From the cell containing the given text, extract its center point as [x, y] coordinate. 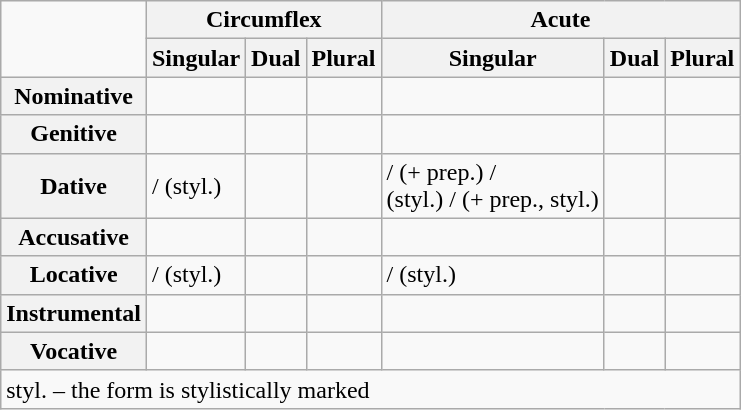
/ (+ prep.) / (styl.) / (+ prep., styl.) [492, 186]
Acute [560, 20]
Circumflex [264, 20]
Instrumental [74, 313]
Genitive [74, 134]
styl. – the form is stylistically marked [370, 389]
Nominative [74, 96]
Dative [74, 186]
Vocative [74, 351]
Locative [74, 275]
Accusative [74, 237]
